Return the (x, y) coordinate for the center point of the cell that contains the specified text.  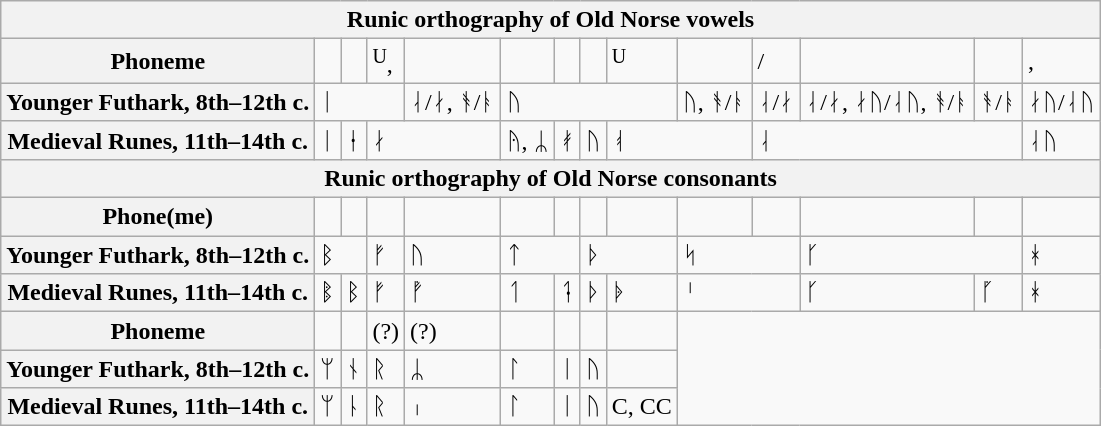
ᚿ (354, 407)
ᛆᚢ (1062, 140)
ᛏ (540, 255)
ᚯ (567, 140)
ᛂ (354, 140)
ᛔ (328, 293)
, (1062, 62)
Runic orthography of Old Norse consonants (551, 178)
ᚾ (354, 369)
ᚬ/ᚭ (999, 102)
ᛦ (453, 369)
ᚮ (679, 140)
ᛆ/ᛅ (776, 102)
ᛅ (434, 140)
ᛆ (888, 140)
Phone(me) (158, 217)
ᚧ (642, 293)
ᛧ (453, 407)
ᚡ (453, 293)
Runic orthography of Old Norse vowels (551, 20)
U, (386, 62)
ᛋ (738, 255)
ᛆ/ᛅ, ᚬ/ᚭ (453, 102)
ᛆ/ᛅ, ᛅᚢ/ᛆᚢ, ᚬ/ᚭ (888, 102)
ᚵ (999, 293)
ᛌ (738, 293)
ᛑ (567, 293)
ᚢ, ᚬ/ᚭ (714, 102)
/ (776, 62)
ᛅᚢ/ᛆᚢ (1062, 102)
ᚤ, ᛦ (528, 140)
C, CC (642, 407)
U (642, 62)
ᛐ (528, 293)
